Scan for the cell matching the given text and deliver its [x, y] coordinate at center. 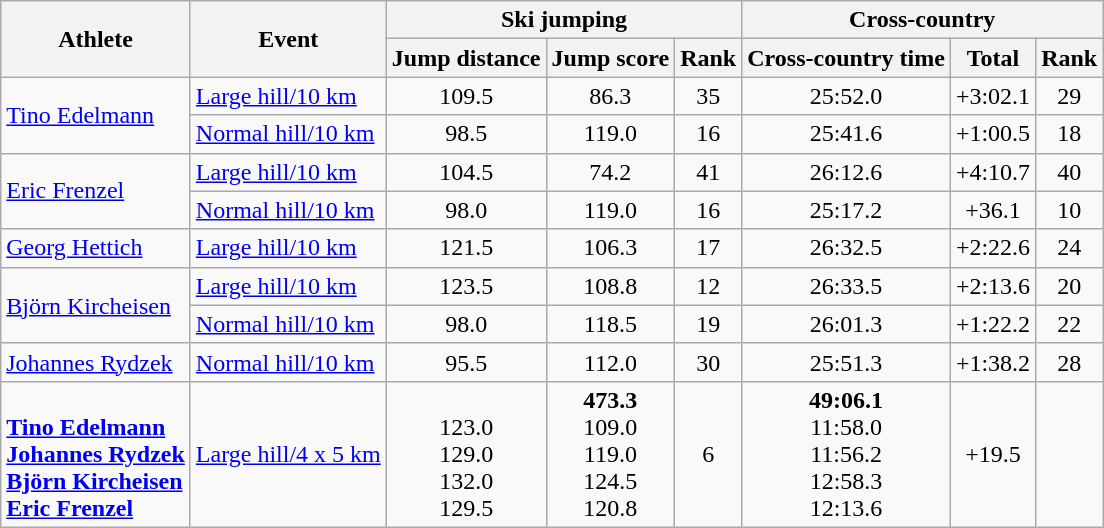
Large hill/4 x 5 km [288, 454]
+1:00.5 [992, 134]
25:41.6 [846, 134]
26:01.3 [846, 324]
123.0129.0132.0129.5 [466, 454]
+1:22.2 [992, 324]
Ski jumping [564, 20]
Jump distance [466, 58]
+36.1 [992, 210]
12 [708, 286]
22 [1070, 324]
19 [708, 324]
35 [708, 96]
10 [1070, 210]
25:17.2 [846, 210]
6 [708, 454]
473.3109.0119.0124.5120.8 [610, 454]
104.5 [466, 172]
18 [1070, 134]
41 [708, 172]
112.0 [610, 362]
40 [1070, 172]
26:33.5 [846, 286]
+2:13.6 [992, 286]
29 [1070, 96]
+4:10.7 [992, 172]
30 [708, 362]
Björn Kircheisen [96, 305]
Total [992, 58]
Jump score [610, 58]
86.3 [610, 96]
106.3 [610, 248]
109.5 [466, 96]
25:51.3 [846, 362]
Athlete [96, 39]
28 [1070, 362]
26:12.6 [846, 172]
17 [708, 248]
Johannes Rydzek [96, 362]
Event [288, 39]
49:06.111:58.011:56.212:58.312:13.6 [846, 454]
Tino Edelmann [96, 115]
+1:38.2 [992, 362]
108.8 [610, 286]
+19.5 [992, 454]
Tino EdelmannJohannes RydzekBjörn KircheisenEric Frenzel [96, 454]
74.2 [610, 172]
118.5 [610, 324]
25:52.0 [846, 96]
24 [1070, 248]
Cross-country [922, 20]
95.5 [466, 362]
98.5 [466, 134]
Eric Frenzel [96, 191]
121.5 [466, 248]
Cross-country time [846, 58]
Georg Hettich [96, 248]
+2:22.6 [992, 248]
20 [1070, 286]
+3:02.1 [992, 96]
123.5 [466, 286]
26:32.5 [846, 248]
